Output the (X, Y) coordinate of the center of the cell containing the given text.  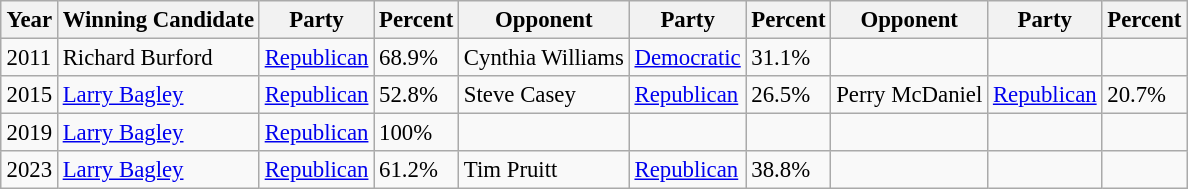
Cynthia Williams (544, 57)
68.9% (416, 57)
Democratic (688, 57)
26.5% (788, 95)
31.1% (788, 57)
38.8% (788, 170)
52.8% (416, 95)
2015 (29, 95)
61.2% (416, 170)
2023 (29, 170)
Perry McDaniel (910, 95)
Tim Pruitt (544, 170)
Winning Candidate (158, 20)
2019 (29, 133)
Steve Casey (544, 95)
100% (416, 133)
20.7% (1144, 95)
2011 (29, 57)
Richard Burford (158, 57)
Year (29, 20)
